Return [x, y] of the center of cell containing provided text 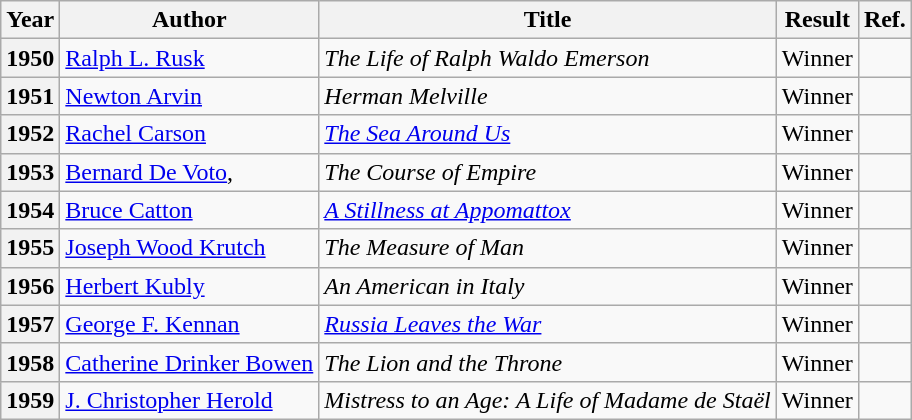
1951 [30, 96]
Mistress to an Age: A Life of Madame de Staël [548, 400]
1959 [30, 400]
Ref. [884, 20]
1957 [30, 324]
1955 [30, 248]
Bruce Catton [190, 210]
J. Christopher Herold [190, 400]
Newton Arvin [190, 96]
Herman Melville [548, 96]
Catherine Drinker Bowen [190, 362]
Bernard De Voto, [190, 172]
1958 [30, 362]
1952 [30, 134]
George F. Kennan [190, 324]
Title [548, 20]
Rachel Carson [190, 134]
1954 [30, 210]
Herbert Kubly [190, 286]
A Stillness at Appomattox [548, 210]
1956 [30, 286]
Year [30, 20]
Author [190, 20]
Ralph L. Rusk [190, 58]
The Life of Ralph Waldo Emerson [548, 58]
Russia Leaves the War [548, 324]
1950 [30, 58]
The Measure of Man [548, 248]
Joseph Wood Krutch [190, 248]
Result [817, 20]
The Course of Empire [548, 172]
An American in Italy [548, 286]
1953 [30, 172]
The Sea Around Us [548, 134]
The Lion and the Throne [548, 362]
